For the text-containing cell, return its midpoint in [x, y] coordinate format. 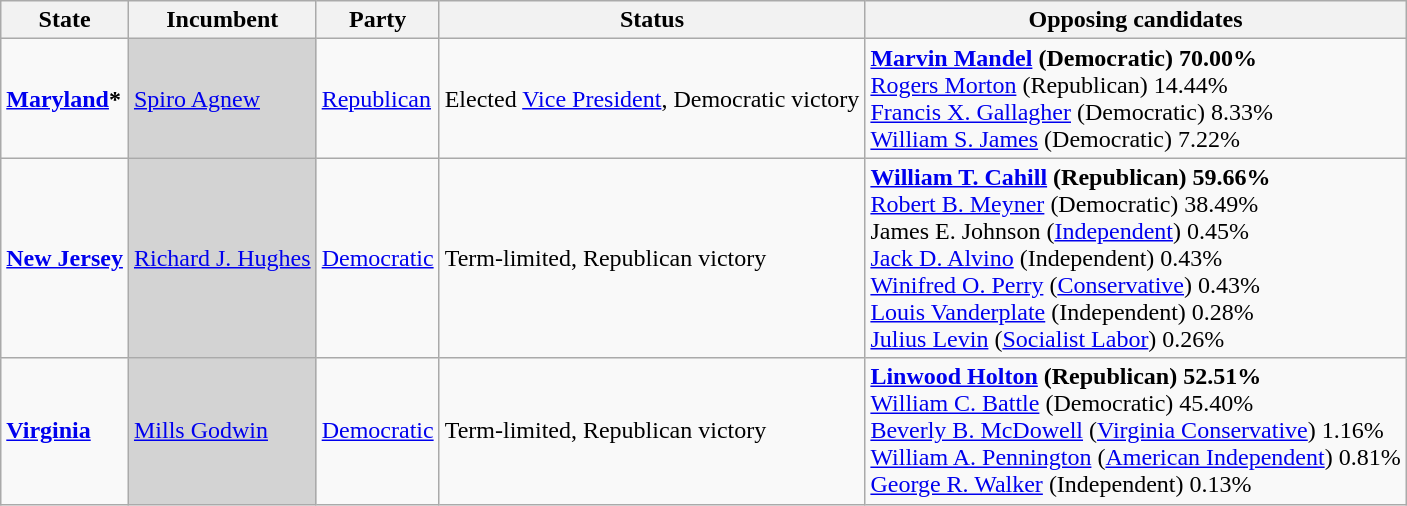
State [65, 20]
Maryland* [65, 98]
Marvin Mandel (Democratic) 70.00% Rogers Morton (Republican) 14.44% Francis X. Gallagher (Democratic) 8.33% William S. James (Democratic) 7.22% [1136, 98]
Party [378, 20]
Opposing candidates [1136, 20]
Incumbent [222, 20]
New Jersey [65, 258]
Virginia [65, 431]
Richard J. Hughes [222, 258]
Mills Godwin [222, 431]
Spiro Agnew [222, 98]
Status [652, 20]
Elected Vice President, Democratic victory [652, 98]
Republican [378, 98]
